Find where the given text appears and provide that cell's center as (X, Y) coordinate. 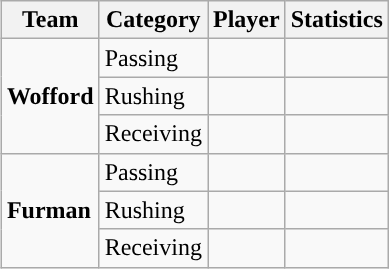
Wofford (50, 96)
Statistics (336, 20)
Furman (50, 210)
Category (153, 20)
Team (50, 20)
Player (247, 20)
